From the cell containing the given text, extract its center point as (X, Y) coordinate. 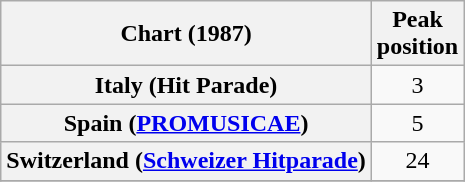
Chart (1987) (186, 34)
24 (417, 161)
Spain (PROMUSICAE) (186, 123)
5 (417, 123)
3 (417, 85)
Italy (Hit Parade) (186, 85)
Peakposition (417, 34)
Switzerland (Schweizer Hitparade) (186, 161)
